Find where the given text appears and provide that cell's center as [x, y] coordinate. 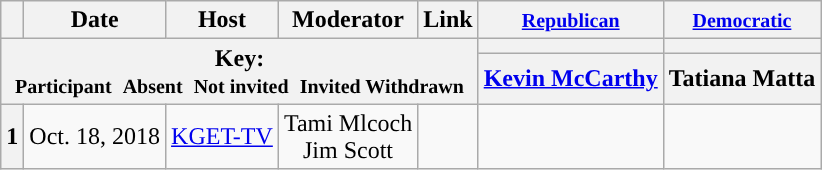
Host [222, 20]
Moderator [348, 20]
Key: Participant Absent Not invited Invited Withdrawn [240, 72]
Link [448, 20]
Tatiana Matta [742, 78]
1 [12, 136]
Democratic [742, 20]
Oct. 18, 2018 [95, 136]
Date [95, 20]
Republican [570, 20]
KGET-TV [222, 136]
Tami MlcochJim Scott [348, 136]
Kevin McCarthy [570, 78]
